Find where the given text appears and provide that cell's center as (x, y) coordinate. 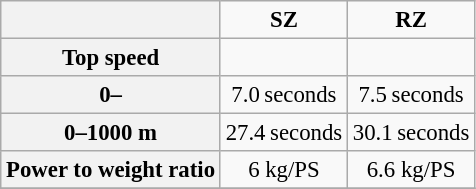
0– (111, 95)
27.4 seconds (284, 133)
6.6 kg/PS (410, 170)
RZ (410, 20)
7.0 seconds (284, 95)
30.1 seconds (410, 133)
Power to weight ratio (111, 170)
Top speed (111, 58)
SZ (284, 20)
0–1000 m (111, 133)
6 kg/PS (284, 170)
7.5 seconds (410, 95)
